Locate the cell with the specified text and output its [x, y] center coordinate. 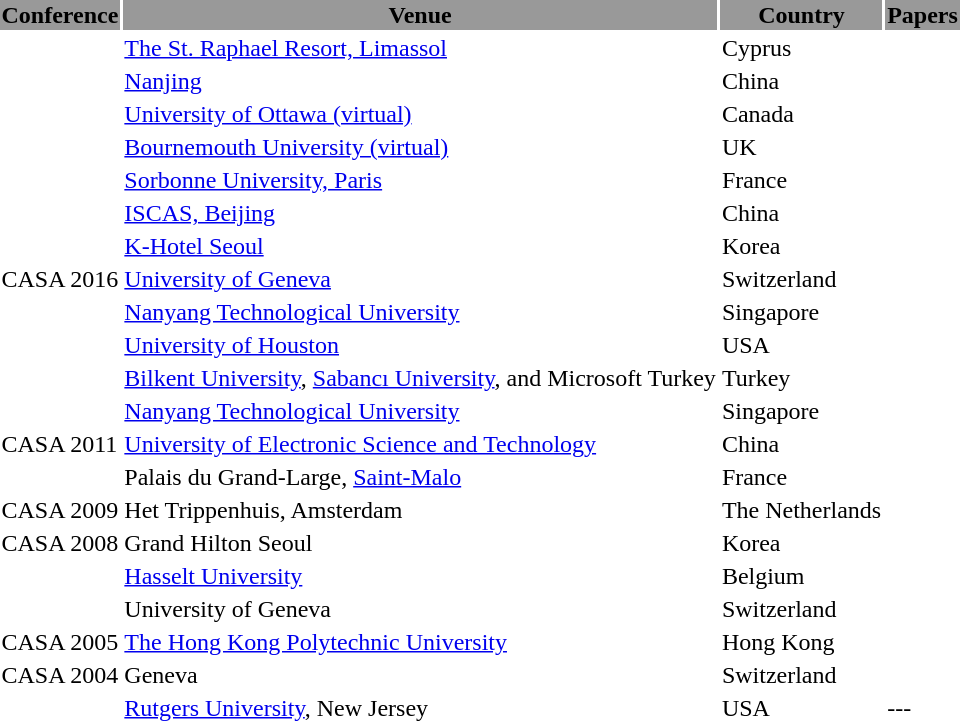
Country [801, 15]
Geneva [420, 675]
CASA 2008 [60, 543]
University of Ottawa (virtual) [420, 114]
Cyprus [801, 48]
USA [801, 345]
University of Houston [420, 345]
Hasselt University [420, 576]
UK [801, 147]
Canada [801, 114]
CASA 2016 [60, 279]
Turkey [801, 378]
Belgium [801, 576]
ISCAS, Beijing [420, 213]
CASA 2004 [60, 675]
CASA 2011 [60, 444]
Palais du Grand-Large, Saint-Malo [420, 477]
Nanjing [420, 81]
The Netherlands [801, 510]
CASA 2005 [60, 642]
University of Electronic Science and Technology [420, 444]
K-Hotel Seoul [420, 246]
Hong Kong [801, 642]
Venue [420, 15]
Het Trippenhuis, Amsterdam [420, 510]
Sorbonne University, Paris [420, 180]
Bilkent University, Sabancı University, and Microsoft Turkey [420, 378]
The St. Raphael Resort, Limassol [420, 48]
Bournemouth University (virtual) [420, 147]
Conference [60, 15]
CASA 2009 [60, 510]
Papers [923, 15]
Grand Hilton Seoul [420, 543]
The Hong Kong Polytechnic University [420, 642]
